Scan for the cell matching the given text and deliver its (X, Y) coordinate at center. 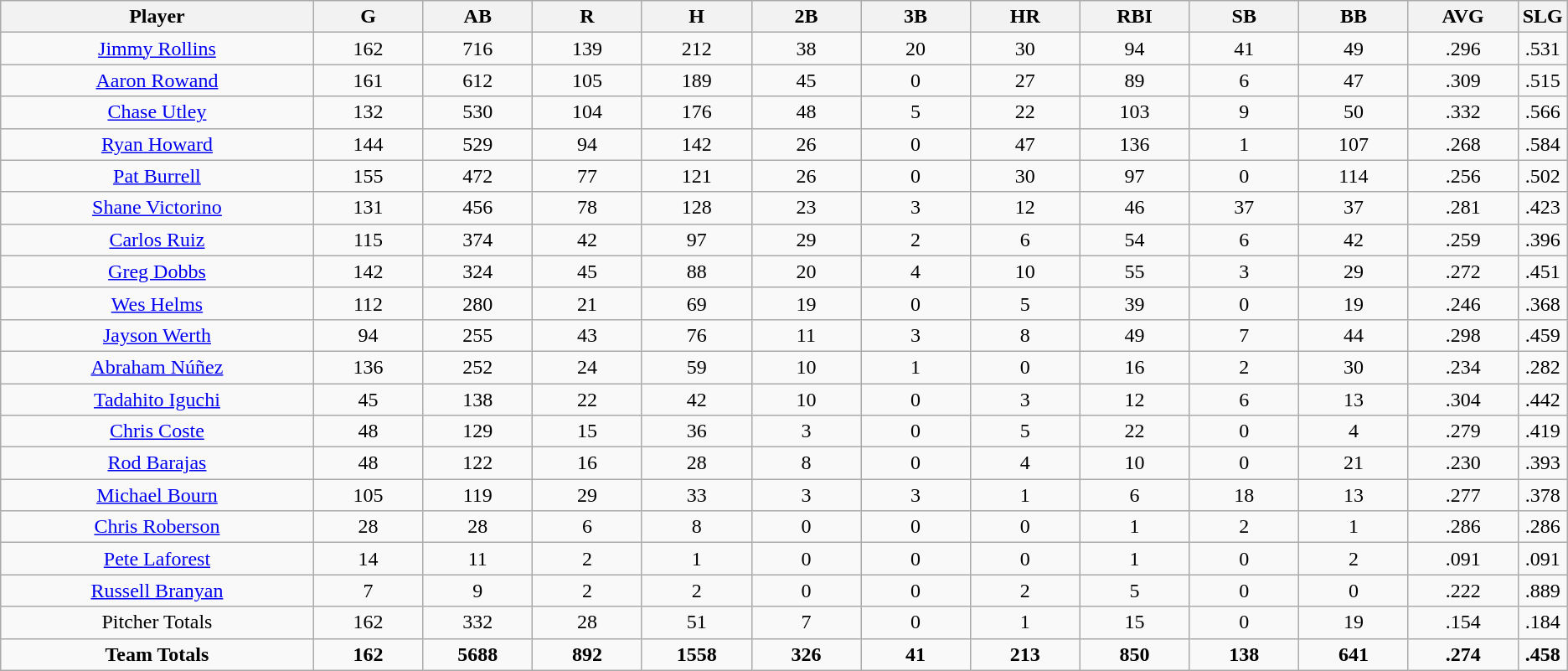
189 (697, 80)
.584 (1543, 144)
114 (1354, 176)
Jimmy Rollins (157, 49)
3B (916, 17)
Pete Laforest (157, 559)
33 (697, 495)
.393 (1543, 463)
641 (1354, 654)
892 (588, 654)
39 (1134, 303)
Pat Burrell (157, 176)
Chase Utley (157, 112)
.332 (1462, 112)
128 (697, 208)
280 (477, 303)
131 (369, 208)
Pitcher Totals (157, 622)
.515 (1543, 80)
.889 (1543, 591)
69 (697, 303)
161 (369, 80)
252 (477, 367)
76 (697, 335)
54 (1134, 240)
R (588, 17)
612 (477, 80)
SB (1245, 17)
.378 (1543, 495)
BB (1354, 17)
Tadahito Iguchi (157, 400)
SLG (1543, 17)
Chris Roberson (157, 527)
121 (697, 176)
.566 (1543, 112)
1558 (697, 654)
Shane Victorino (157, 208)
115 (369, 240)
Ryan Howard (157, 144)
HR (1025, 17)
.396 (1543, 240)
112 (369, 303)
Carlos Ruiz (157, 240)
AB (477, 17)
.451 (1543, 271)
.234 (1462, 367)
.274 (1462, 654)
129 (477, 431)
89 (1134, 80)
.531 (1543, 49)
456 (477, 208)
14 (369, 559)
Wes Helms (157, 303)
.277 (1462, 495)
.246 (1462, 303)
.459 (1543, 335)
.298 (1462, 335)
374 (477, 240)
5688 (477, 654)
213 (1025, 654)
472 (477, 176)
46 (1134, 208)
530 (477, 112)
Abraham Núñez (157, 367)
59 (697, 367)
Chris Coste (157, 431)
H (697, 17)
176 (697, 112)
155 (369, 176)
44 (1354, 335)
.230 (1462, 463)
Jayson Werth (157, 335)
.502 (1543, 176)
139 (588, 49)
18 (1245, 495)
G (369, 17)
255 (477, 335)
AVG (1462, 17)
.442 (1543, 400)
326 (806, 654)
.368 (1543, 303)
Michael Bourn (157, 495)
.259 (1462, 240)
38 (806, 49)
.268 (1462, 144)
Team Totals (157, 654)
850 (1134, 654)
104 (588, 112)
.304 (1462, 400)
23 (806, 208)
122 (477, 463)
332 (477, 622)
.272 (1462, 271)
Player (157, 17)
Greg Dobbs (157, 271)
.279 (1462, 431)
Russell Branyan (157, 591)
RBI (1134, 17)
212 (697, 49)
324 (477, 271)
Aaron Rowand (157, 80)
24 (588, 367)
43 (588, 335)
78 (588, 208)
529 (477, 144)
.222 (1462, 591)
.281 (1462, 208)
2B (806, 17)
107 (1354, 144)
103 (1134, 112)
716 (477, 49)
88 (697, 271)
.154 (1462, 622)
.458 (1543, 654)
Rod Barajas (157, 463)
.309 (1462, 80)
36 (697, 431)
50 (1354, 112)
132 (369, 112)
77 (588, 176)
.419 (1543, 431)
.282 (1543, 367)
27 (1025, 80)
55 (1134, 271)
51 (697, 622)
144 (369, 144)
.184 (1543, 622)
119 (477, 495)
.296 (1462, 49)
.256 (1462, 176)
.423 (1543, 208)
